Return [X, Y] of the center of cell containing provided text 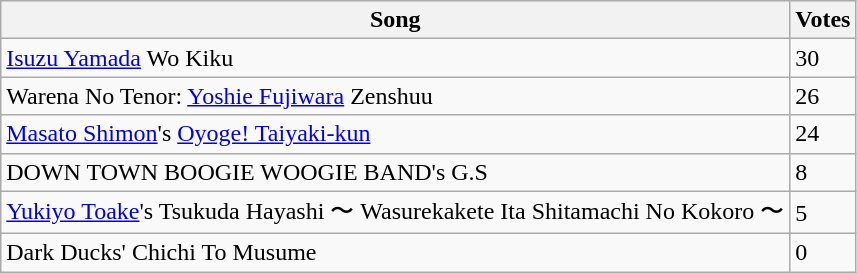
Song [396, 20]
26 [823, 96]
Masato Shimon's Oyoge! Taiyaki-kun [396, 134]
8 [823, 172]
Votes [823, 20]
30 [823, 58]
0 [823, 253]
Dark Ducks' Chichi To Musume [396, 253]
24 [823, 134]
5 [823, 212]
DOWN TOWN BOOGIE WOOGIE BAND's G.S [396, 172]
Yukiyo Toake's Tsukuda Hayashi 〜 Wasurekakete Ita Shitamachi No Kokoro 〜 [396, 212]
Isuzu Yamada Wo Kiku [396, 58]
Warena No Tenor: Yoshie Fujiwara Zenshuu [396, 96]
